From the cell containing the given text, extract its center point as (x, y) coordinate. 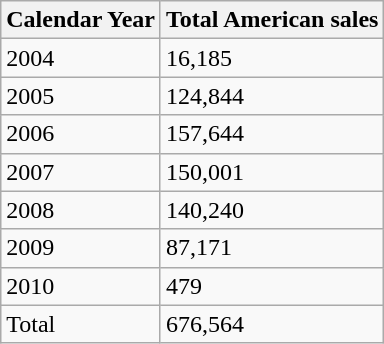
16,185 (272, 58)
2006 (81, 134)
2008 (81, 210)
2010 (81, 286)
124,844 (272, 96)
Total (81, 324)
2007 (81, 172)
2005 (81, 96)
2004 (81, 58)
479 (272, 286)
140,240 (272, 210)
157,644 (272, 134)
150,001 (272, 172)
676,564 (272, 324)
87,171 (272, 248)
2009 (81, 248)
Calendar Year (81, 20)
Total American sales (272, 20)
